Pinpoint the cell where the given text exists, returning its (x, y) midpoint coordinate. 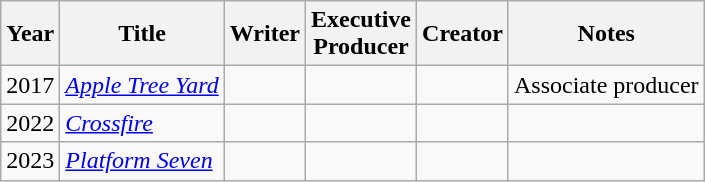
Apple Tree Yard (142, 85)
Associate producer (606, 85)
2022 (30, 123)
2017 (30, 85)
Writer (264, 34)
Year (30, 34)
Title (142, 34)
ExecutiveProducer (360, 34)
Crossfire (142, 123)
Platform Seven (142, 161)
Notes (606, 34)
2023 (30, 161)
Creator (463, 34)
